Locate the cell with the specified text and output its [X, Y] center coordinate. 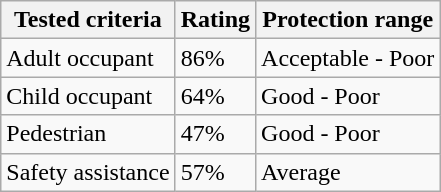
Rating [215, 20]
Average [348, 172]
Safety assistance [88, 172]
Acceptable - Poor [348, 58]
Adult occupant [88, 58]
Protection range [348, 20]
47% [215, 134]
64% [215, 96]
Pedestrian [88, 134]
Child occupant [88, 96]
86% [215, 58]
Tested criteria [88, 20]
57% [215, 172]
